Locate the cell with the specified text and output its (X, Y) center coordinate. 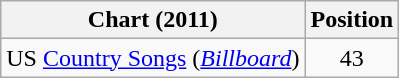
Chart (2011) (153, 20)
US Country Songs (Billboard) (153, 58)
43 (352, 58)
Position (352, 20)
